Extract the (X, Y) coordinate from the center of the cell holding the provided text.  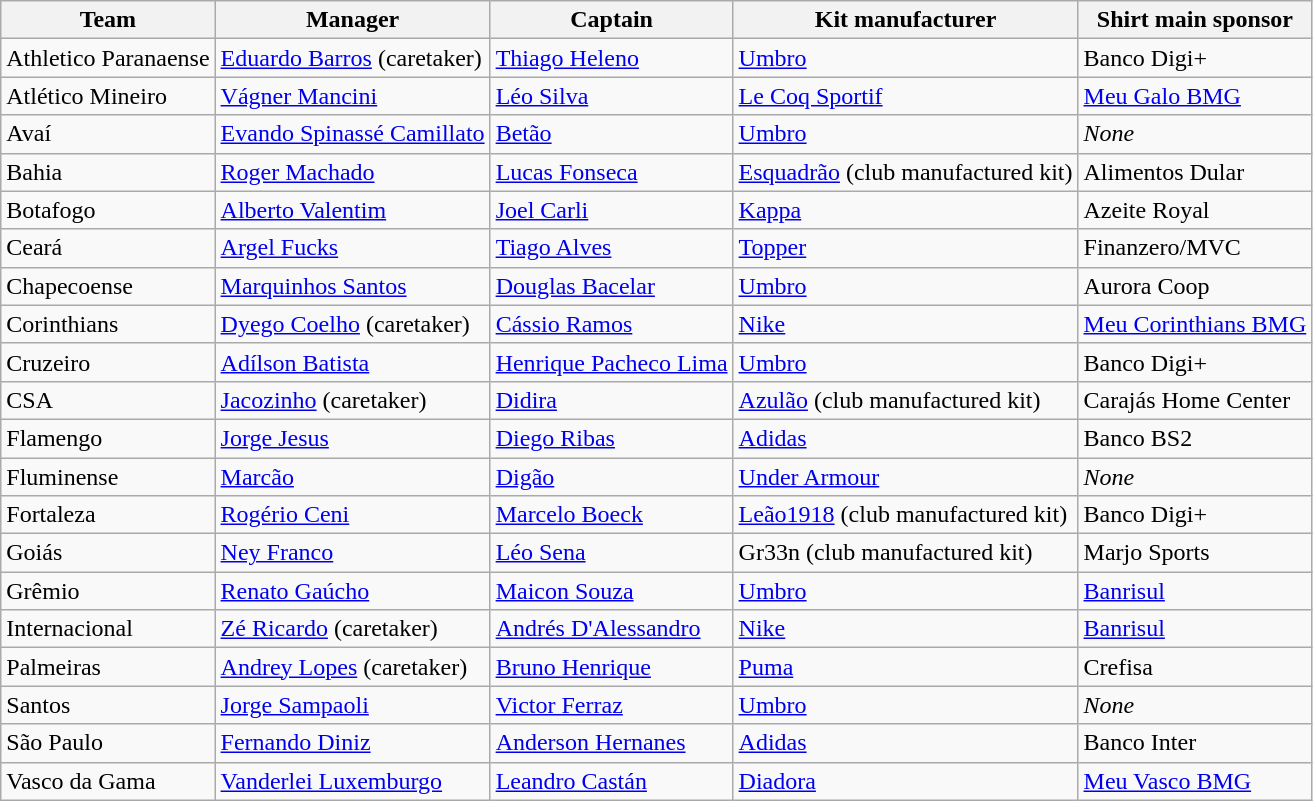
Diego Ribas (612, 438)
Flamengo (108, 438)
Fernando Diniz (352, 743)
Digão (612, 477)
Zé Ricardo (caretaker) (352, 629)
Cruzeiro (108, 362)
Le Coq Sportif (906, 96)
Vágner Mancini (352, 96)
Fluminense (108, 477)
Andrey Lopes (caretaker) (352, 667)
Gr33n (club manufactured kit) (906, 553)
Banco BS2 (1195, 438)
Internacional (108, 629)
Avaí (108, 134)
Vanderlei Luxemburgo (352, 781)
Kit manufacturer (906, 20)
Alimentos Dular (1195, 172)
Leão1918 (club manufactured kit) (906, 515)
Evando Spinassé Camillato (352, 134)
Meu Galo BMG (1195, 96)
Shirt main sponsor (1195, 20)
Didira (612, 400)
Ceará (108, 248)
Marjo Sports (1195, 553)
Manager (352, 20)
Eduardo Barros (caretaker) (352, 58)
Ney Franco (352, 553)
Jorge Jesus (352, 438)
Thiago Heleno (612, 58)
Botafogo (108, 210)
Andrés D'Alessandro (612, 629)
Henrique Pacheco Lima (612, 362)
Douglas Bacelar (612, 286)
Palmeiras (108, 667)
Grêmio (108, 591)
Victor Ferraz (612, 705)
Marcão (352, 477)
Captain (612, 20)
Meu Vasco BMG (1195, 781)
Kappa (906, 210)
Puma (906, 667)
Dyego Coelho (caretaker) (352, 324)
Bruno Henrique (612, 667)
Team (108, 20)
Rogério Ceni (352, 515)
Jorge Sampaoli (352, 705)
Maicon Souza (612, 591)
Joel Carli (612, 210)
Azulão (club manufactured kit) (906, 400)
Meu Corinthians BMG (1195, 324)
Adílson Batista (352, 362)
CSA (108, 400)
Esquadrão (club manufactured kit) (906, 172)
Roger Machado (352, 172)
Léo Silva (612, 96)
Aurora Coop (1195, 286)
Leandro Castán (612, 781)
Santos (108, 705)
Carajás Home Center (1195, 400)
Bahia (108, 172)
Marquinhos Santos (352, 286)
Alberto Valentim (352, 210)
Azeite Royal (1195, 210)
Vasco da Gama (108, 781)
São Paulo (108, 743)
Banco Inter (1195, 743)
Betão (612, 134)
Atlético Mineiro (108, 96)
Athletico Paranaense (108, 58)
Topper (906, 248)
Corinthians (108, 324)
Diadora (906, 781)
Cássio Ramos (612, 324)
Argel Fucks (352, 248)
Renato Gaúcho (352, 591)
Lucas Fonseca (612, 172)
Under Armour (906, 477)
Léo Sena (612, 553)
Fortaleza (108, 515)
Finanzero/MVC (1195, 248)
Goiás (108, 553)
Anderson Hernanes (612, 743)
Tiago Alves (612, 248)
Crefisa (1195, 667)
Chapecoense (108, 286)
Marcelo Boeck (612, 515)
Jacozinho (caretaker) (352, 400)
